Identify which cell holds the provided text, then report its (X, Y) central coordinate. 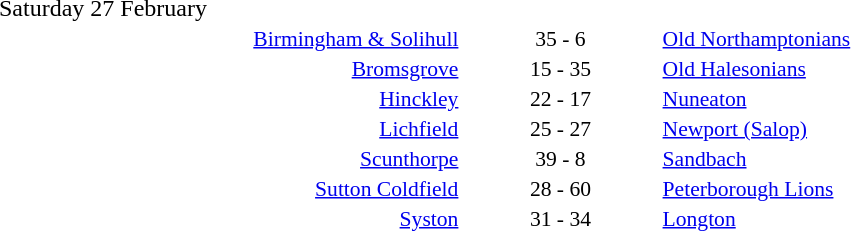
28 - 60 (560, 188)
15 - 35 (560, 68)
22 - 17 (560, 98)
25 - 27 (560, 128)
39 - 8 (560, 158)
35 - 6 (560, 38)
